Detect which cell encompasses the target text, then output its [x, y] center coordinate. 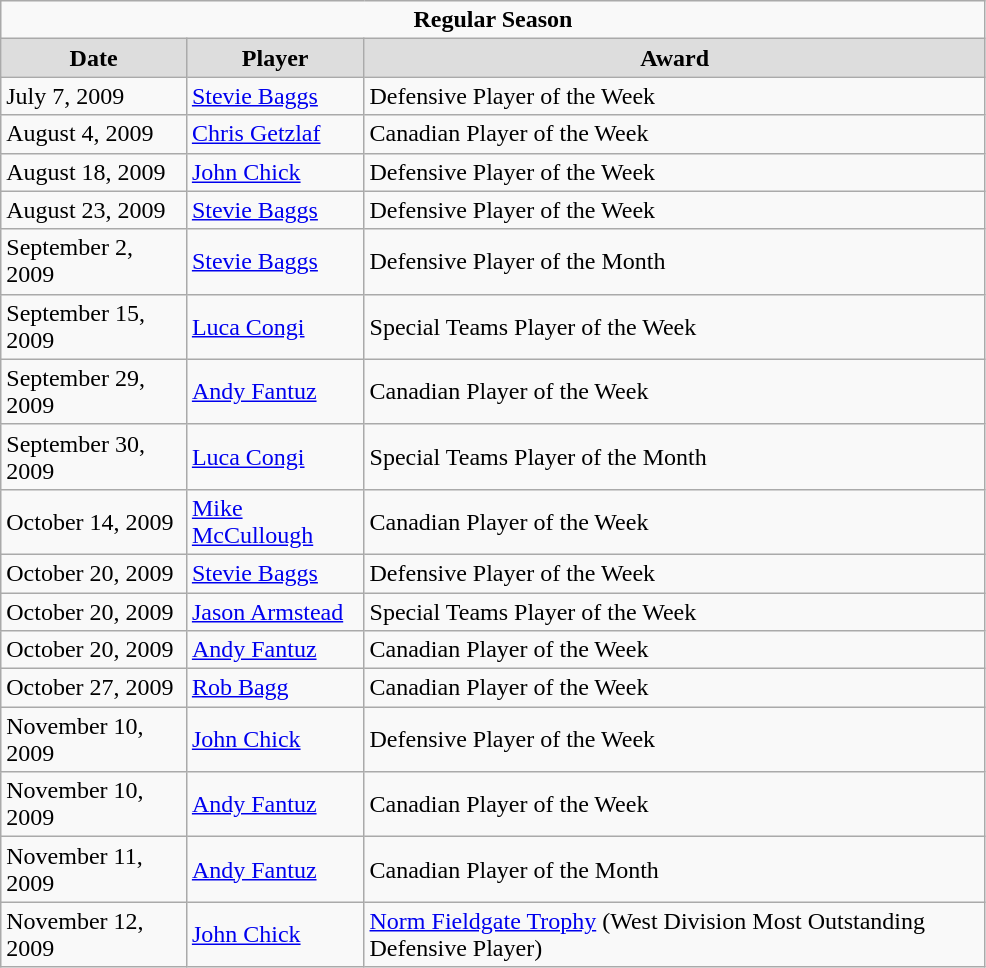
Canadian Player of the Month [674, 870]
Mike McCullough [275, 522]
Date [94, 58]
September 15, 2009 [94, 326]
September 29, 2009 [94, 392]
September 2, 2009 [94, 262]
Chris Getzlaf [275, 134]
November 12, 2009 [94, 934]
October 27, 2009 [94, 688]
August 23, 2009 [94, 210]
November 11, 2009 [94, 870]
August 4, 2009 [94, 134]
Special Teams Player of the Month [674, 456]
Defensive Player of the Month [674, 262]
August 18, 2009 [94, 172]
Award [674, 58]
Jason Armstead [275, 611]
Rob Bagg [275, 688]
October 14, 2009 [94, 522]
Norm Fieldgate Trophy (West Division Most Outstanding Defensive Player) [674, 934]
Regular Season [493, 20]
Player [275, 58]
July 7, 2009 [94, 96]
September 30, 2009 [94, 456]
